Detect which cell encompasses the target text, then output its [x, y] center coordinate. 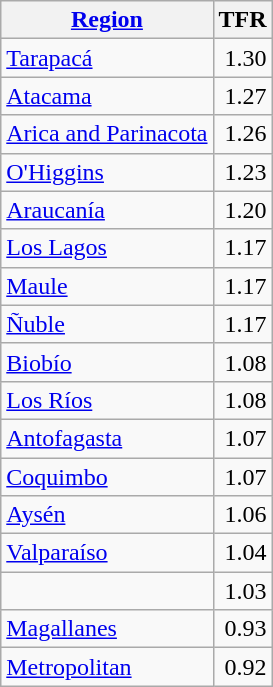
Maule [107, 286]
Valparaíso [107, 553]
Araucanía [107, 210]
Region [107, 20]
Arica and Parinacota [107, 134]
Magallanes [107, 629]
Aysén [107, 515]
1.23 [242, 172]
Los Ríos [107, 400]
0.92 [242, 667]
1.26 [242, 134]
Biobío [107, 362]
1.04 [242, 553]
Ñuble [107, 324]
Tarapacá [107, 58]
TFR [242, 20]
1.20 [242, 210]
Metropolitan [107, 667]
1.27 [242, 96]
Atacama [107, 96]
Los Lagos [107, 248]
1.03 [242, 591]
1.06 [242, 515]
1.30 [242, 58]
Coquimbo [107, 477]
0.93 [242, 629]
O'Higgins [107, 172]
Antofagasta [107, 438]
